Return the [X, Y] coordinate for the center point of the cell that contains the specified text.  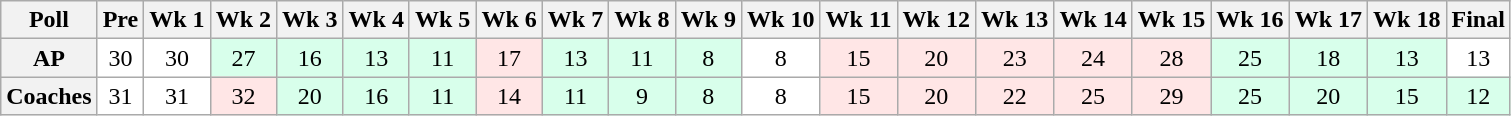
Wk 13 [1014, 20]
Wk 6 [509, 20]
Wk 4 [376, 20]
Wk 2 [243, 20]
Wk 15 [1171, 20]
Wk 3 [310, 20]
Wk 18 [1407, 20]
Wk 11 [858, 20]
Wk 14 [1093, 20]
14 [509, 96]
27 [243, 58]
Wk 10 [781, 20]
Final [1478, 20]
Wk 17 [1328, 20]
Wk 9 [708, 20]
Wk 5 [442, 20]
Pre [120, 20]
17 [509, 58]
12 [1478, 96]
9 [642, 96]
18 [1328, 58]
24 [1093, 58]
AP [49, 58]
23 [1014, 58]
Wk 8 [642, 20]
32 [243, 96]
Wk 7 [575, 20]
Wk 12 [936, 20]
22 [1014, 96]
29 [1171, 96]
28 [1171, 58]
Wk 16 [1250, 20]
Wk 1 [177, 20]
Coaches [49, 96]
Poll [49, 20]
